Extract the (X, Y) coordinate from the center of the cell holding the provided text.  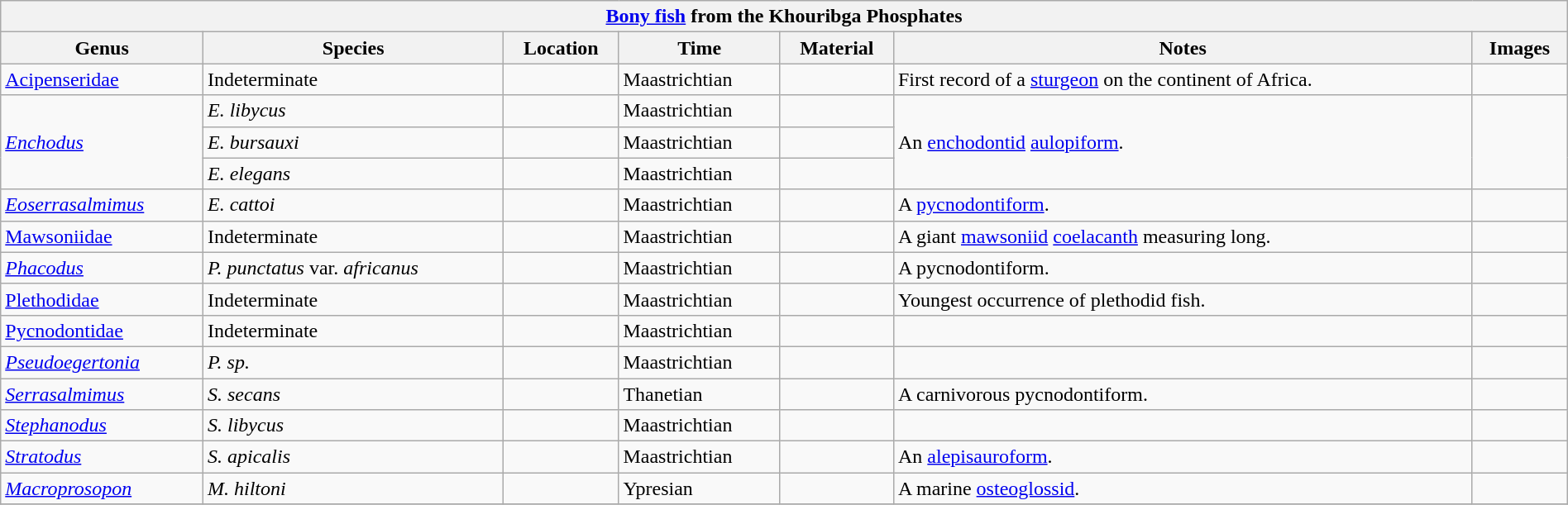
Plethodidae (103, 299)
S. secans (352, 394)
A giant mawsoniid coelacanth measuring long. (1183, 236)
Serrasalmimus (103, 394)
Eoserrasalmimus (103, 205)
Acipenseridae (103, 79)
First record of a sturgeon on the continent of Africa. (1183, 79)
Genus (103, 48)
M. hiltoni (352, 488)
P. sp. (352, 362)
Phacodus (103, 268)
A marine osteoglossid. (1183, 488)
Species (352, 48)
E. cattoi (352, 205)
E. bursauxi (352, 142)
E. libycus (352, 111)
Notes (1183, 48)
Location (561, 48)
E. elegans (352, 174)
Time (700, 48)
Ypresian (700, 488)
S. apicalis (352, 457)
Youngest occurrence of plethodid fish. (1183, 299)
P. punctatus var. africanus (352, 268)
Bony fish from the Khouribga Phosphates (784, 17)
Pycnodontidae (103, 331)
Stephanodus (103, 426)
Stratodus (103, 457)
An enchodontid aulopiform. (1183, 142)
S. libycus (352, 426)
Mawsoniidae (103, 236)
Pseudoegertonia (103, 362)
Images (1520, 48)
A carnivorous pycnodontiform. (1183, 394)
Macroprosopon (103, 488)
Thanetian (700, 394)
Enchodus (103, 142)
Material (837, 48)
An alepisauroform. (1183, 457)
